Pinpoint the cell where the given text exists, returning its [x, y] midpoint coordinate. 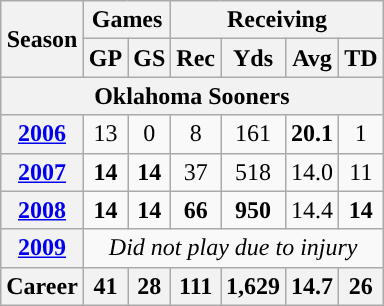
26 [361, 286]
Season [42, 39]
Games [126, 20]
Oklahoma Sooners [192, 96]
2008 [42, 210]
1 [361, 134]
28 [150, 286]
GP [105, 58]
950 [252, 210]
11 [361, 172]
41 [105, 286]
14.7 [312, 286]
2007 [42, 172]
111 [196, 286]
Career [42, 286]
Receiving [277, 20]
2009 [42, 248]
66 [196, 210]
0 [150, 134]
8 [196, 134]
2006 [42, 134]
Yds [252, 58]
518 [252, 172]
14.0 [312, 172]
161 [252, 134]
Did not play due to injury [233, 248]
1,629 [252, 286]
Avg [312, 58]
37 [196, 172]
Rec [196, 58]
TD [361, 58]
20.1 [312, 134]
14.4 [312, 210]
GS [150, 58]
13 [105, 134]
